Return [x, y] of the center of cell containing provided text 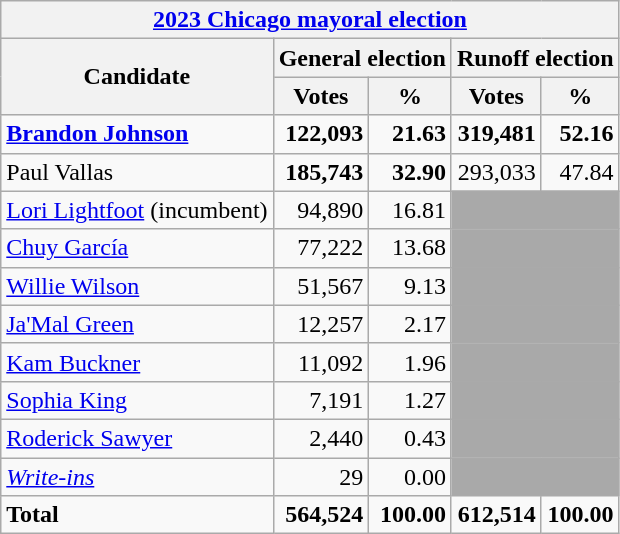
2,440 [321, 438]
Ja'Mal Green [137, 324]
9.13 [410, 286]
185,743 [321, 172]
293,033 [496, 172]
47.84 [580, 172]
Lori Lightfoot (incumbent) [137, 210]
0.00 [410, 477]
12,257 [321, 324]
Willie Wilson [137, 286]
Total [137, 515]
564,524 [321, 515]
52.16 [580, 134]
51,567 [321, 286]
Candidate [137, 77]
7,191 [321, 400]
0.43 [410, 438]
Runoff election [535, 58]
122,093 [321, 134]
Sophia King [137, 400]
2023 Chicago mayoral election [310, 20]
General election [362, 58]
1.27 [410, 400]
Paul Vallas [137, 172]
Write-ins [137, 477]
29 [321, 477]
16.81 [410, 210]
Brandon Johnson [137, 134]
13.68 [410, 248]
Roderick Sawyer [137, 438]
612,514 [496, 515]
11,092 [321, 362]
2.17 [410, 324]
77,222 [321, 248]
32.90 [410, 172]
319,481 [496, 134]
Kam Buckner [137, 362]
21.63 [410, 134]
1.96 [410, 362]
94,890 [321, 210]
Chuy García [137, 248]
